Extract the [x, y] coordinate from the center of the cell holding the provided text.  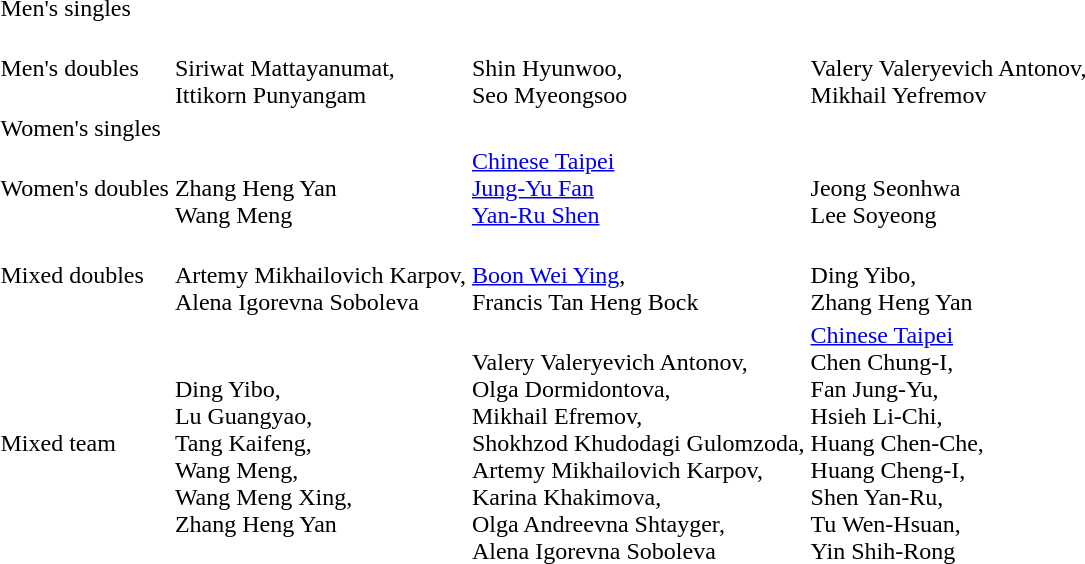
Shin Hyunwoo,Seo Myeongsoo [638, 68]
Boon Wei Ying,Francis Tan Heng Bock [638, 275]
Chinese TaipeiJung-Yu FanYan-Ru Shen [638, 188]
Zhang Heng YanWang Meng [320, 188]
Siriwat Mattayanumat,Ittikorn Punyangam [320, 68]
Artemy Mikhailovich Karpov,Alena Igorevna Soboleva [320, 275]
